Extract the (x, y) coordinate from the center of the cell holding the provided text.  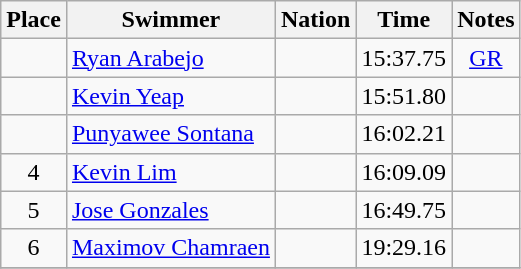
Place (34, 20)
Nation (315, 20)
Kevin Yeap (170, 96)
5 (34, 210)
Punyawee Sontana (170, 134)
GR (486, 58)
15:51.80 (404, 96)
Maximov Chamraen (170, 248)
Ryan Arabejo (170, 58)
16:09.09 (404, 172)
Swimmer (170, 20)
4 (34, 172)
19:29.16 (404, 248)
15:37.75 (404, 58)
Jose Gonzales (170, 210)
Notes (486, 20)
16:02.21 (404, 134)
Kevin Lim (170, 172)
6 (34, 248)
Time (404, 20)
16:49.75 (404, 210)
